From the cell containing the given text, extract its center point as [x, y] coordinate. 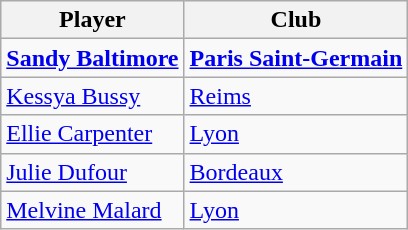
Ellie Carpenter [92, 134]
Bordeaux [296, 172]
Sandy Baltimore [92, 58]
Julie Dufour [92, 172]
Player [92, 20]
Club [296, 20]
Paris Saint-Germain [296, 58]
Reims [296, 96]
Kessya Bussy [92, 96]
Melvine Malard [92, 210]
